Capture the cell that displays the provided text and extract its [x, y] central coordinate. 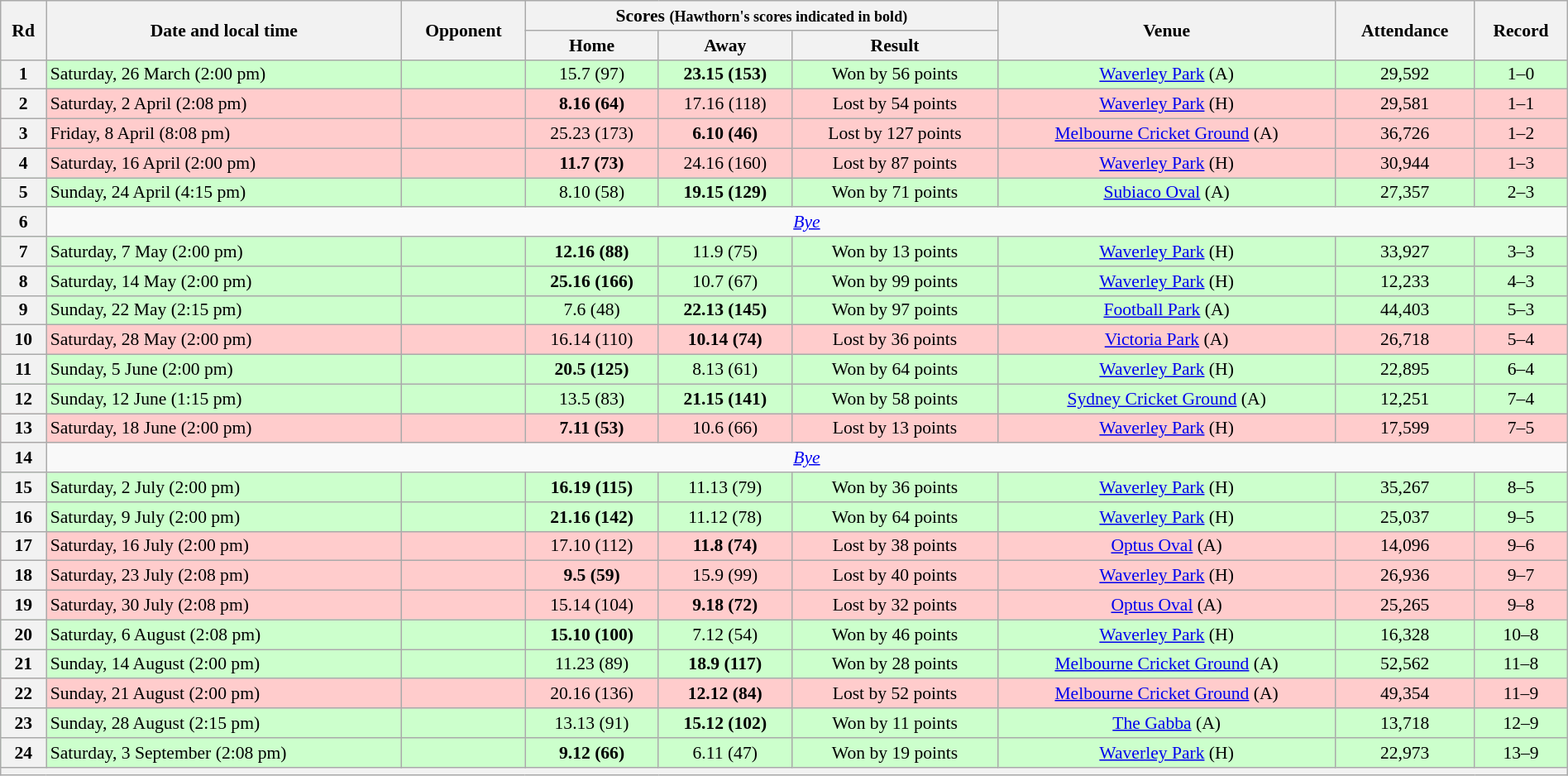
20.5 (125) [592, 370]
1–1 [1521, 104]
Won by 28 points [895, 664]
16.19 (115) [592, 487]
8 [23, 281]
17,599 [1405, 429]
17.10 (112) [592, 546]
6 [23, 223]
8.13 (61) [724, 370]
Lost by 32 points [895, 606]
11.8 (74) [724, 546]
11.12 (78) [724, 517]
30,944 [1405, 163]
Lost by 40 points [895, 576]
17 [23, 546]
11 [23, 370]
23.15 (153) [724, 74]
36,726 [1405, 134]
Lost by 87 points [895, 163]
Lost by 36 points [895, 340]
9.5 (59) [592, 576]
20.16 (136) [592, 694]
13–9 [1521, 753]
26,718 [1405, 340]
Lost by 127 points [895, 134]
44,403 [1405, 310]
14,096 [1405, 546]
1 [23, 74]
Saturday, 26 March (2:00 pm) [224, 74]
6–4 [1521, 370]
15.14 (104) [592, 606]
11–9 [1521, 694]
10.14 (74) [724, 340]
24 [23, 753]
20 [23, 635]
9 [23, 310]
25.23 (173) [592, 134]
5–4 [1521, 340]
Football Park (A) [1167, 310]
Saturday, 16 April (2:00 pm) [224, 163]
11.23 (89) [592, 664]
35,267 [1405, 487]
Saturday, 18 June (2:00 pm) [224, 429]
Opponent [463, 30]
24.16 (160) [724, 163]
Saturday, 2 April (2:08 pm) [224, 104]
Waverley Park (A) [1167, 74]
10.6 (66) [724, 429]
Saturday, 2 July (2:00 pm) [224, 487]
Sunday, 14 August (2:00 pm) [224, 664]
17.16 (118) [724, 104]
11–8 [1521, 664]
Result [895, 46]
4–3 [1521, 281]
Scores (Hawthorn's scores indicated in bold) [762, 16]
Friday, 8 April (8:08 pm) [224, 134]
Home [592, 46]
12,233 [1405, 281]
11.7 (73) [592, 163]
12.12 (84) [724, 694]
7–5 [1521, 429]
19.15 (129) [724, 193]
Saturday, 16 July (2:00 pm) [224, 546]
11.13 (79) [724, 487]
10.7 (67) [724, 281]
Lost by 52 points [895, 694]
5 [23, 193]
5–3 [1521, 310]
Rd [23, 30]
Saturday, 30 July (2:08 pm) [224, 606]
25,265 [1405, 606]
13.13 (91) [592, 723]
3 [23, 134]
11.9 (75) [724, 251]
Away [724, 46]
21.15 (141) [724, 399]
16.14 (110) [592, 340]
Won by 58 points [895, 399]
Saturday, 14 May (2:00 pm) [224, 281]
2 [23, 104]
29,592 [1405, 74]
6.11 (47) [724, 753]
1–0 [1521, 74]
8.10 (58) [592, 193]
9–7 [1521, 576]
13 [23, 429]
Won by 36 points [895, 487]
16,328 [1405, 635]
Won by 19 points [895, 753]
6.10 (46) [724, 134]
Saturday, 6 August (2:08 pm) [224, 635]
7–4 [1521, 399]
Sunday, 21 August (2:00 pm) [224, 694]
18.9 (117) [724, 664]
Saturday, 7 May (2:00 pm) [224, 251]
15.9 (99) [724, 576]
Sunday, 24 April (4:15 pm) [224, 193]
3–3 [1521, 251]
22,895 [1405, 370]
Saturday, 28 May (2:00 pm) [224, 340]
Sunday, 22 May (2:15 pm) [224, 310]
7.6 (48) [592, 310]
29,581 [1405, 104]
The Gabba (A) [1167, 723]
Sydney Cricket Ground (A) [1167, 399]
12.16 (88) [592, 251]
Record [1521, 30]
16 [23, 517]
8–5 [1521, 487]
Sunday, 28 August (2:15 pm) [224, 723]
8.16 (64) [592, 104]
27,357 [1405, 193]
7.11 (53) [592, 429]
Saturday, 23 July (2:08 pm) [224, 576]
Won by 46 points [895, 635]
10 [23, 340]
49,354 [1405, 694]
1–3 [1521, 163]
Won by 99 points [895, 281]
15 [23, 487]
Lost by 38 points [895, 546]
9–8 [1521, 606]
12,251 [1405, 399]
7.12 (54) [724, 635]
Won by 97 points [895, 310]
21.16 (142) [592, 517]
12–9 [1521, 723]
15.7 (97) [592, 74]
22 [23, 694]
Victoria Park (A) [1167, 340]
Saturday, 9 July (2:00 pm) [224, 517]
13,718 [1405, 723]
4 [23, 163]
15.12 (102) [724, 723]
7 [23, 251]
23 [23, 723]
Sunday, 12 June (1:15 pm) [224, 399]
Subiaco Oval (A) [1167, 193]
25.16 (166) [592, 281]
9.12 (66) [592, 753]
Sunday, 5 June (2:00 pm) [224, 370]
Won by 11 points [895, 723]
10–8 [1521, 635]
9–5 [1521, 517]
9–6 [1521, 546]
Won by 71 points [895, 193]
13.5 (83) [592, 399]
Attendance [1405, 30]
15.10 (100) [592, 635]
Venue [1167, 30]
19 [23, 606]
9.18 (72) [724, 606]
1–2 [1521, 134]
Saturday, 3 September (2:08 pm) [224, 753]
Lost by 13 points [895, 429]
33,927 [1405, 251]
Won by 13 points [895, 251]
21 [23, 664]
22,973 [1405, 753]
Won by 56 points [895, 74]
2–3 [1521, 193]
Lost by 54 points [895, 104]
18 [23, 576]
25,037 [1405, 517]
Date and local time [224, 30]
26,936 [1405, 576]
22.13 (145) [724, 310]
14 [23, 458]
12 [23, 399]
52,562 [1405, 664]
